Find where the given text appears and provide that cell's center as (x, y) coordinate. 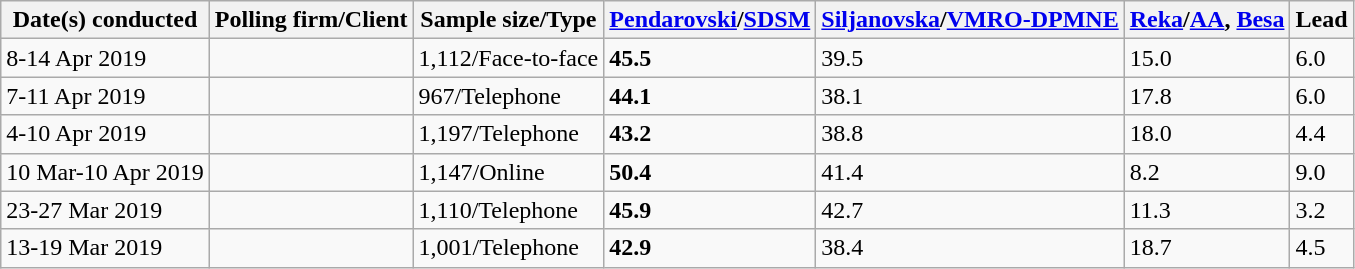
15.0 (1207, 58)
11.3 (1207, 210)
42.7 (970, 210)
Polling firm/Client (311, 20)
Pendarovski/SDSM (710, 20)
38.1 (970, 96)
39.5 (970, 58)
1,112/Face-to-face (508, 58)
1,110/Telephone (508, 210)
3.2 (1322, 210)
43.2 (710, 134)
45.5 (710, 58)
1,001/Telephone (508, 248)
7-11 Apr 2019 (106, 96)
4.5 (1322, 248)
44.1 (710, 96)
10 Mar-10 Apr 2019 (106, 172)
50.4 (710, 172)
4.4 (1322, 134)
23-27 Mar 2019 (106, 210)
18.7 (1207, 248)
38.4 (970, 248)
9.0 (1322, 172)
Reka/AA, Besa (1207, 20)
41.4 (970, 172)
42.9 (710, 248)
Lead (1322, 20)
13-19 Mar 2019 (106, 248)
8-14 Apr 2019 (106, 58)
45.9 (710, 210)
18.0 (1207, 134)
8.2 (1207, 172)
17.8 (1207, 96)
Sample size/Type (508, 20)
1,197/Telephone (508, 134)
Date(s) conducted (106, 20)
Siljanovska/VMRO-DPMNE (970, 20)
38.8 (970, 134)
4-10 Apr 2019 (106, 134)
967/Telephone (508, 96)
1,147/Online (508, 172)
